Scan for the cell matching the given text and deliver its (X, Y) coordinate at center. 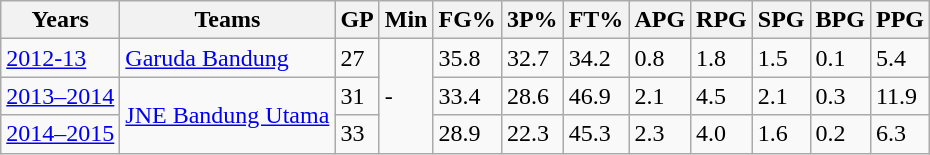
GP (357, 20)
4.5 (722, 96)
6.3 (900, 134)
45.3 (596, 134)
28.9 (467, 134)
22.3 (532, 134)
0.3 (840, 96)
5.4 (900, 58)
46.9 (596, 96)
RPG (722, 20)
FG% (467, 20)
2013–2014 (60, 96)
28.6 (532, 96)
Years (60, 20)
11.9 (900, 96)
0.2 (840, 134)
1.5 (781, 58)
1.8 (722, 58)
APG (660, 20)
Min (406, 20)
2012-13 (60, 58)
34.2 (596, 58)
- (406, 96)
Teams (228, 20)
JNE Bandung Utama (228, 115)
2.3 (660, 134)
PPG (900, 20)
27 (357, 58)
0.8 (660, 58)
32.7 (532, 58)
SPG (781, 20)
4.0 (722, 134)
3P% (532, 20)
FT% (596, 20)
35.8 (467, 58)
Garuda Bandung (228, 58)
1.6 (781, 134)
31 (357, 96)
BPG (840, 20)
2014–2015 (60, 134)
0.1 (840, 58)
33.4 (467, 96)
33 (357, 134)
